Locate the cell with the specified text and output its (X, Y) center coordinate. 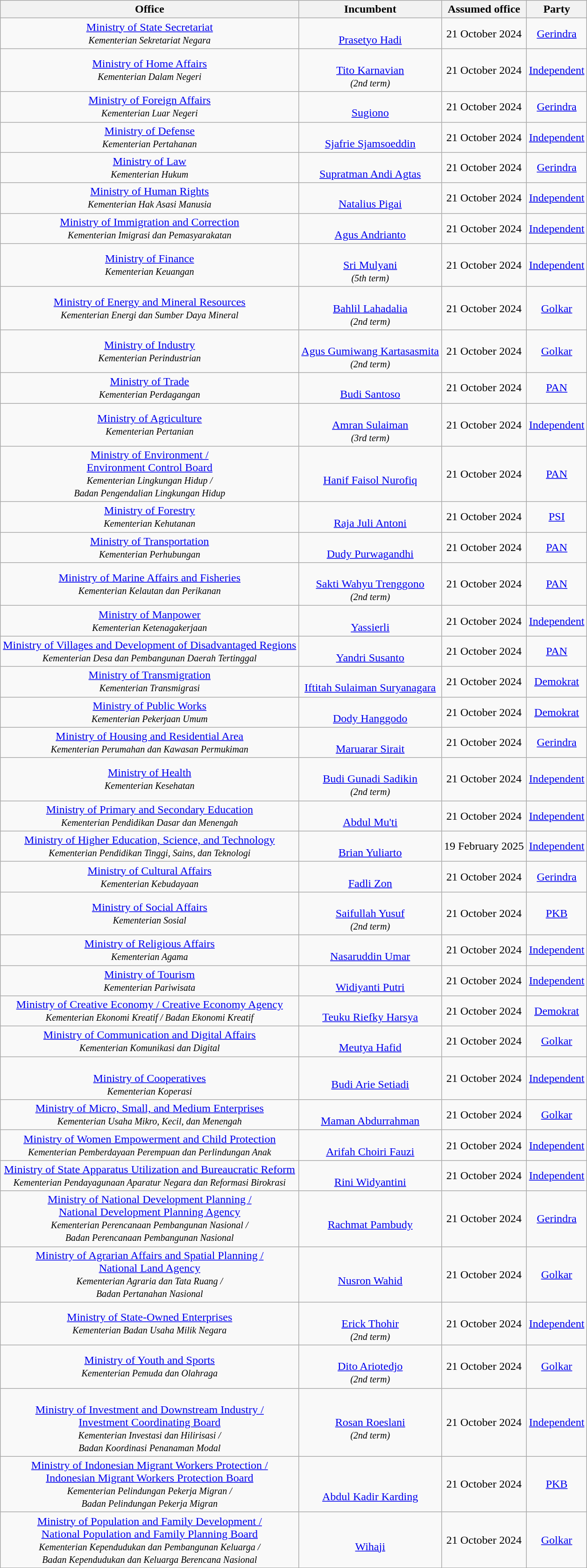
Teuku Riefky Harsya (370, 1011)
Saifullah Yusuf(2nd term) (370, 913)
Bahlil Lahadalia(2nd term) (370, 308)
Ministry of FinanceKementerian Keuangan (149, 265)
Ministry of Villages and Development of Disadvantaged RegionsKementerian Desa dan Pembangunan Daerah Tertinggal (149, 652)
Ministry of Investment and Downstream Industry / Investment Coordinating BoardKementerian Investasi dan Hilirisasi / Badan Koordinasi Penanaman Modal (149, 1422)
Ministry of Youth and SportsKementerian Pemuda dan Olahraga (149, 1367)
Maman Abdurrahman (370, 1115)
Ministry of TransmigrationKementerian Transmigrasi (149, 681)
Ministry of ForestryKementerian Kehutanan (149, 517)
Ministry of Immigration and CorrectionKementerian Imigrasi dan Pemasyarakatan (149, 228)
Ministry of Housing and Residential AreaKementerian Perumahan dan Kawasan Permukiman (149, 742)
Ministry of Agrarian Affairs and Spatial Planning / National Land AgencyKementerian Agraria dan Tata Ruang / Badan Pertanahan Nasional (149, 1274)
Sri Mulyani(5th term) (370, 265)
Nusron Wahid (370, 1274)
Yassierli (370, 621)
Arifah Choiri Fauzi (370, 1145)
Ministry of State-Owned EnterprisesKementerian Badan Usaha Milik Negara (149, 1324)
Nasaruddin Umar (370, 950)
Ministry of Communication and Digital AffairsKementerian Komunikasi dan Digital (149, 1041)
Ministry of Social AffairsKementerian Sosial (149, 913)
Ministry of Micro, Small, and Medium EnterprisesKementerian Usaha Mikro, Kecil, dan Menengah (149, 1115)
Iftitah Sulaiman Suryanagara (370, 681)
Ministry of Creative Economy / Creative Economy AgencyKementerian Ekonomi Kreatif / Badan Ekonomi Kreatif (149, 1011)
Widiyanti Putri (370, 981)
Abdul Kadir Karding (370, 1484)
Sjafrie Sjamsoeddin (370, 137)
Rachmat Pambudy (370, 1219)
Ministry of CooperativesKementerian Koperasi (149, 1078)
Amran Sulaiman(3rd term) (370, 424)
Budi Gunadi Sadikin(2nd term) (370, 779)
PSI (557, 517)
Ministry of Marine Affairs and FisheriesKementerian Kelautan dan Perikanan (149, 584)
Ministry of LawKementerian Hukum (149, 167)
Ministry of Human RightsKementerian Hak Asasi Manusia (149, 198)
Ministry of State Apparatus Utilization and Bureaucratic Reform Kementerian Pendayagunaan Aparatur Negara dan Reformasi Birokrasi (149, 1176)
Brian Yuliarto (370, 846)
Rosan Roeslani(2nd term) (370, 1422)
Ministry of ManpowerKementerian Ketenagakerjaan (149, 621)
Ministry of Home AffairsKementerian Dalam Negeri (149, 70)
Assumed office (484, 9)
Ministry of Foreign AffairsKementerian Luar Negeri (149, 107)
Abdul Mu'ti (370, 816)
Ministry of TradeKementerian Perdagangan (149, 388)
Ministry of Energy and Mineral ResourcesKementerian Energi dan Sumber Daya Mineral (149, 308)
Supratman Andi Agtas (370, 167)
Yandri Susanto (370, 652)
Ministry of TransportationKementerian Perhubungan (149, 548)
Fadli Zon (370, 877)
Agus Gumiwang Kartasasmita(2nd term) (370, 351)
19 February 2025 (484, 846)
Budi Arie Setiadi (370, 1078)
Ministry of State SecretariatKementerian Sekretariat Negara (149, 34)
Maruarar Sirait (370, 742)
Ministry of Higher Education, Science, and TechnologyKementerian Pendidikan Tinggi, Sains, dan Teknologi (149, 846)
Wihaji (370, 1539)
Dody Hanggodo (370, 712)
Ministry of Women Empowerment and Child ProtectionKementerian Pemberdayaan Perempuan dan Perlindungan Anak (149, 1145)
Ministry of Public WorksKementerian Pekerjaan Umum (149, 712)
Ministry of Cultural AffairsKementerian Kebudayaan (149, 877)
Party (557, 9)
Prasetyo Hadi (370, 34)
Hanif Faisol Nurofiq (370, 474)
Raja Juli Antoni (370, 517)
Dito Ariotedjo(2nd term) (370, 1367)
Ministry of Primary and Secondary EducationKementerian Pendidikan Dasar dan Menengah (149, 816)
Incumbent (370, 9)
Ministry of HealthKementerian Kesehatan (149, 779)
Ministry of DefenseKementerian Pertahanan (149, 137)
Tito Karnavian(2nd term) (370, 70)
Ministry of AgricultureKementerian Pertanian (149, 424)
Sakti Wahyu Trenggono(2nd term) (370, 584)
Natalius Pigai (370, 198)
Agus Andrianto (370, 228)
Rini Widyantini (370, 1176)
Ministry of Religious AffairsKementerian Agama (149, 950)
Erick Thohir(2nd term) (370, 1324)
Sugiono (370, 107)
Meutya Hafid (370, 1041)
Budi Santoso (370, 388)
Office (149, 9)
Ministry of TourismKementerian Pariwisata (149, 981)
Ministry of IndustryKementerian Perindustrian (149, 351)
Dudy Purwagandhi (370, 548)
Ministry of Environment / Environment Control BoardKementerian Lingkungan Hidup / Badan Pengendalian Lingkungan Hidup (149, 474)
